For the text-containing cell, return its midpoint in [x, y] coordinate format. 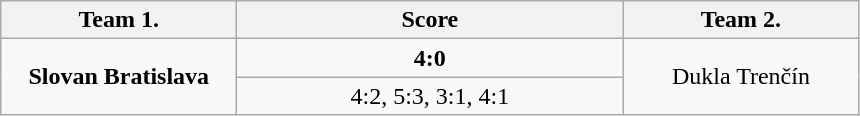
Dukla Trenčín [741, 77]
4:2, 5:3, 3:1, 4:1 [430, 96]
4:0 [430, 58]
Team 1. [119, 20]
Team 2. [741, 20]
Score [430, 20]
Slovan Bratislava [119, 77]
